Find where the given text appears and provide that cell's center as [x, y] coordinate. 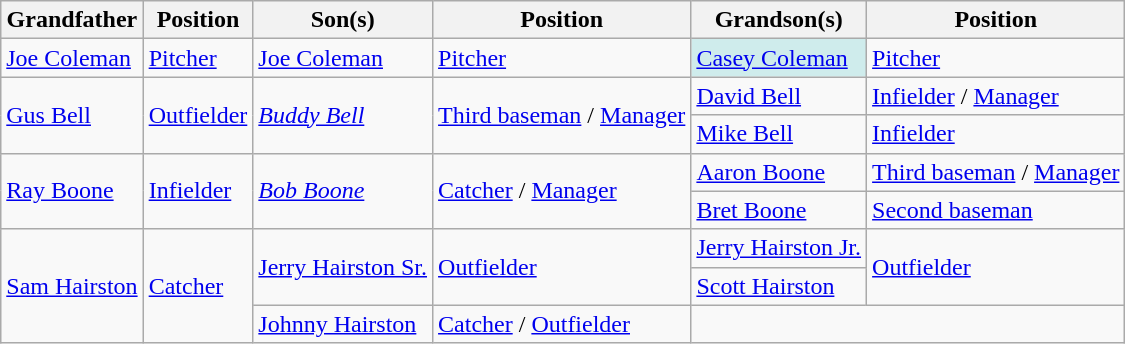
Casey Coleman [779, 58]
Bob Boone [343, 191]
Infielder / Manager [996, 96]
Catcher [198, 286]
Catcher / Manager [562, 191]
Gus Bell [72, 115]
Aaron Boone [779, 172]
Johnny Hairston [343, 324]
Jerry Hairston Jr. [779, 248]
Buddy Bell [343, 115]
Ray Boone [72, 191]
Grandfather [72, 20]
Second baseman [996, 210]
Grandson(s) [779, 20]
Sam Hairston [72, 286]
David Bell [779, 96]
Catcher / Outfielder [562, 324]
Mike Bell [779, 134]
Bret Boone [779, 210]
Jerry Hairston Sr. [343, 267]
Scott Hairston [779, 286]
Son(s) [343, 20]
